Pinpoint the cell where the given text exists, returning its (X, Y) midpoint coordinate. 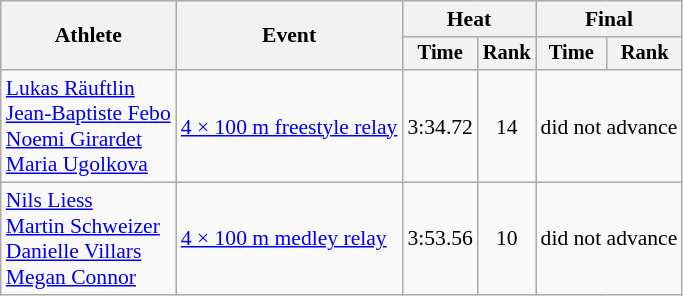
Event (290, 36)
10 (507, 239)
Nils LiessMartin SchweizerDanielle VillarsMegan Connor (88, 239)
4 × 100 m freestyle relay (290, 126)
Lukas RäuftlinJean-Baptiste FeboNoemi GirardetMaria Ugolkova (88, 126)
3:53.56 (440, 239)
14 (507, 126)
3:34.72 (440, 126)
4 × 100 m medley relay (290, 239)
Heat (468, 19)
Final (610, 19)
Athlete (88, 36)
